Capture the cell that displays the provided text and extract its [x, y] central coordinate. 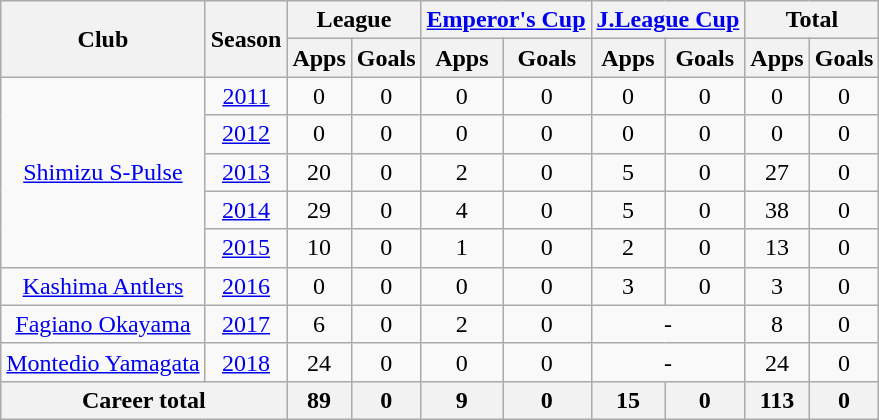
Fagiano Okayama [103, 324]
29 [319, 210]
J.League Cup [668, 20]
2012 [246, 134]
Total [812, 20]
Shimizu S-Pulse [103, 172]
4 [462, 210]
Club [103, 39]
113 [777, 400]
2013 [246, 172]
2014 [246, 210]
2017 [246, 324]
2018 [246, 362]
27 [777, 172]
2011 [246, 96]
Emperor's Cup [506, 20]
Kashima Antlers [103, 286]
20 [319, 172]
1 [462, 248]
9 [462, 400]
Career total [144, 400]
Season [246, 39]
38 [777, 210]
15 [628, 400]
2015 [246, 248]
Montedio Yamagata [103, 362]
League [354, 20]
13 [777, 248]
89 [319, 400]
10 [319, 248]
2016 [246, 286]
6 [319, 324]
8 [777, 324]
